Find where the given text appears and provide that cell's center as [X, Y] coordinate. 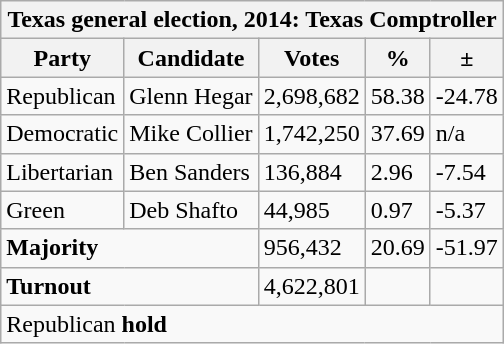
1,742,250 [312, 134]
4,622,801 [312, 286]
2.96 [398, 172]
37.69 [398, 134]
% [398, 58]
44,985 [312, 210]
Mike Collier [191, 134]
Texas general election, 2014: Texas Comptroller [252, 20]
Deb Shafto [191, 210]
Glenn Hegar [191, 96]
0.97 [398, 210]
Ben Sanders [191, 172]
58.38 [398, 96]
Republican hold [252, 324]
Democratic [62, 134]
Party [62, 58]
Turnout [130, 286]
Green [62, 210]
± [466, 58]
136,884 [312, 172]
-7.54 [466, 172]
Republican [62, 96]
Libertarian [62, 172]
Votes [312, 58]
Majority [130, 248]
-24.78 [466, 96]
-51.97 [466, 248]
20.69 [398, 248]
n/a [466, 134]
956,432 [312, 248]
-5.37 [466, 210]
Candidate [191, 58]
2,698,682 [312, 96]
